Identify which cell holds the provided text, then report its (x, y) central coordinate. 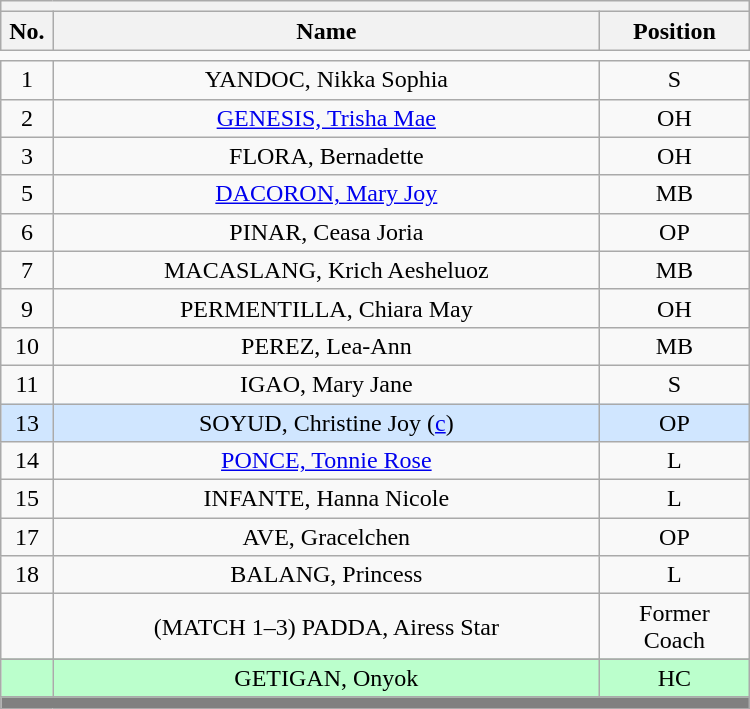
Name (326, 31)
17 (27, 537)
FLORA, Bernadette (326, 156)
Position (675, 31)
DACORON, Mary Joy (326, 194)
13 (27, 423)
5 (27, 194)
7 (27, 270)
SOYUD, Christine Joy (c) (326, 423)
2 (27, 118)
YANDOC, Nikka Sophia (326, 80)
PEREZ, Lea-Ann (326, 346)
15 (27, 499)
PERMENTILLA, Chiara May (326, 308)
PINAR, Ceasa Joria (326, 232)
6 (27, 232)
IGAO, Mary Jane (326, 384)
11 (27, 384)
INFANTE, Hanna Nicole (326, 499)
No. (27, 31)
MACASLANG, Krich Aesheluoz (326, 270)
14 (27, 461)
GENESIS, Trisha Mae (326, 118)
(MATCH 1–3) PADDA, Airess Star (326, 626)
FormerCoach (675, 626)
PONCE, Tonnie Rose (326, 461)
9 (27, 308)
18 (27, 575)
3 (27, 156)
GETIGAN, Onyok (326, 678)
1 (27, 80)
10 (27, 346)
AVE, Gracelchen (326, 537)
HC (675, 678)
BALANG, Princess (326, 575)
